Locate the cell with the specified text and output its (X, Y) center coordinate. 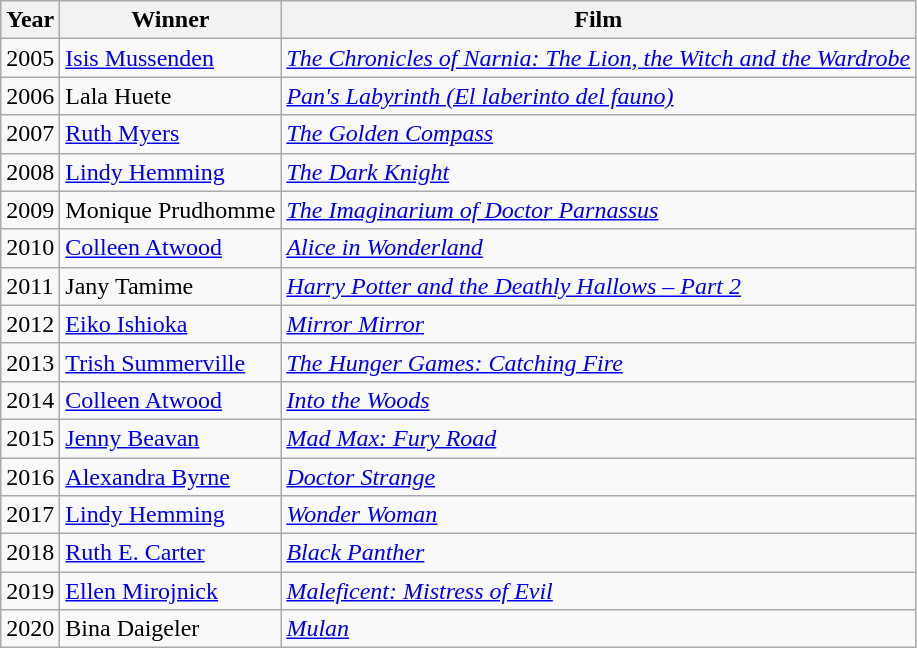
Jany Tamime (170, 286)
Wonder Woman (598, 515)
Monique Prudhomme (170, 210)
Jenny Beavan (170, 438)
Alexandra Byrne (170, 477)
The Chronicles of Narnia: The Lion, the Witch and the Wardrobe (598, 58)
Into the Woods (598, 400)
Harry Potter and the Deathly Hallows – Part 2 (598, 286)
2018 (30, 553)
Mirror Mirror (598, 324)
2007 (30, 134)
2014 (30, 400)
Alice in Wonderland (598, 248)
Pan's Labyrinth (El laberinto del fauno) (598, 96)
Black Panther (598, 553)
2008 (30, 172)
Eiko Ishioka (170, 324)
2013 (30, 362)
The Hunger Games: Catching Fire (598, 362)
2010 (30, 248)
Isis Mussenden (170, 58)
2009 (30, 210)
2011 (30, 286)
2015 (30, 438)
Ruth Myers (170, 134)
Film (598, 20)
The Imaginarium of Doctor Parnassus (598, 210)
Winner (170, 20)
Mulan (598, 629)
Maleficent: Mistress of Evil (598, 591)
2016 (30, 477)
2019 (30, 591)
The Dark Knight (598, 172)
Mad Max: Fury Road (598, 438)
Lala Huete (170, 96)
Ruth E. Carter (170, 553)
Ellen Mirojnick (170, 591)
2020 (30, 629)
Year (30, 20)
Bina Daigeler (170, 629)
2006 (30, 96)
2012 (30, 324)
The Golden Compass (598, 134)
2017 (30, 515)
Doctor Strange (598, 477)
Trish Summerville (170, 362)
2005 (30, 58)
